Extract the [X, Y] coordinate from the center of the cell holding the provided text.  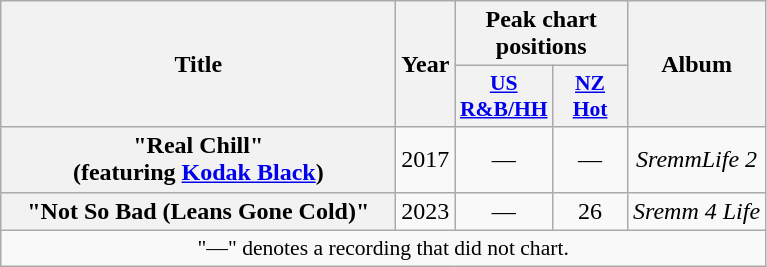
SremmLife 2 [696, 160]
2023 [426, 211]
Sremm 4 Life [696, 211]
2017 [426, 160]
"Real Chill"(featuring Kodak Black) [198, 160]
NZHot [590, 96]
"—" denotes a recording that did not chart. [384, 248]
"Not So Bad (Leans Gone Cold)" [198, 211]
Album [696, 64]
Peak chart positions [542, 34]
USR&B/HH [504, 96]
Title [198, 64]
26 [590, 211]
Year [426, 64]
